Scan for the cell matching the given text and deliver its (x, y) coordinate at center. 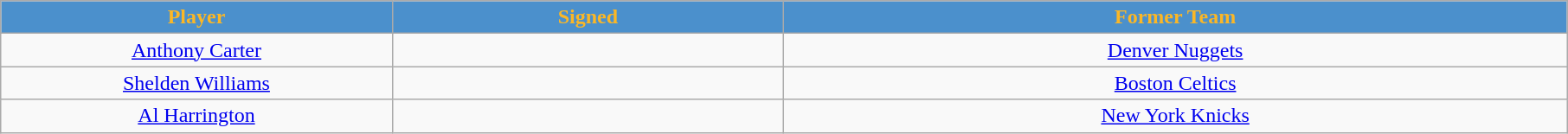
Anthony Carter (196, 50)
Denver Nuggets (1175, 50)
Player (196, 17)
Signed (588, 17)
Former Team (1175, 17)
New York Knicks (1175, 116)
Boston Celtics (1175, 83)
Shelden Williams (196, 83)
Al Harrington (196, 116)
